For the text-containing cell, return its midpoint in (x, y) coordinate format. 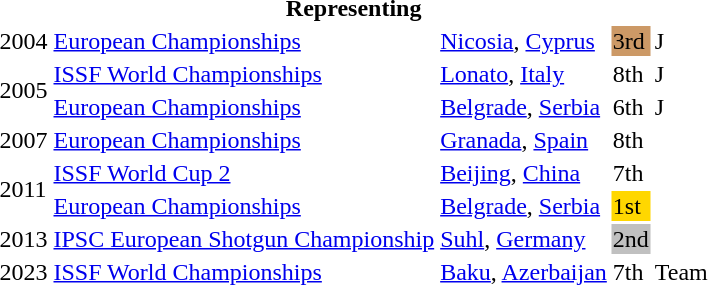
Nicosia, Cyprus (524, 41)
ISSF World Championships (244, 74)
3rd (630, 41)
6th (630, 107)
Suhl, Germany (524, 239)
1st (630, 206)
2nd (630, 239)
Lonato, Italy (524, 74)
Beijing, China (524, 173)
IPSC European Shotgun Championship (244, 239)
7th (630, 173)
Granada, Spain (524, 140)
ISSF World Cup 2 (244, 173)
